Find where the given text appears and provide that cell's center as (x, y) coordinate. 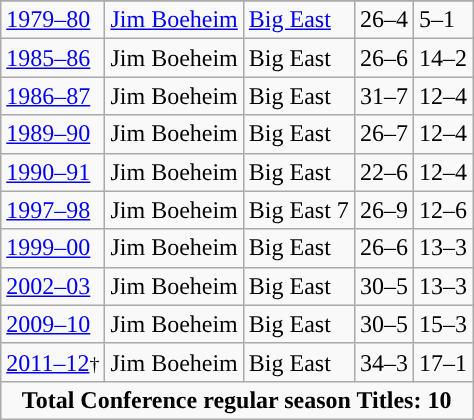
2011–12† (53, 362)
2002–03 (53, 286)
31–7 (384, 96)
1979–80 (53, 20)
Big East 7 (298, 210)
1997–98 (53, 210)
15–3 (442, 324)
1986–87 (53, 96)
1990–91 (53, 172)
17–1 (442, 362)
1989–90 (53, 134)
14–2 (442, 58)
26–7 (384, 134)
34–3 (384, 362)
22–6 (384, 172)
12–6 (442, 210)
1999–00 (53, 248)
26–9 (384, 210)
1985–86 (53, 58)
5–1 (442, 20)
26–4 (384, 20)
2009–10 (53, 324)
Total Conference regular season Titles: 10 (237, 400)
